Scan for the cell matching the given text and deliver its (X, Y) coordinate at center. 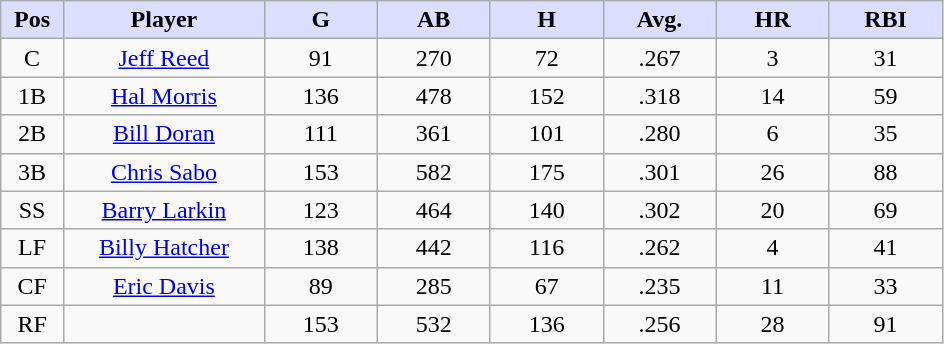
464 (434, 210)
Hal Morris (164, 96)
.235 (660, 286)
11 (772, 286)
285 (434, 286)
LF (32, 248)
G (320, 20)
59 (886, 96)
Bill Doran (164, 134)
Pos (32, 20)
Barry Larkin (164, 210)
Eric Davis (164, 286)
361 (434, 134)
.256 (660, 324)
33 (886, 286)
101 (546, 134)
Player (164, 20)
RF (32, 324)
140 (546, 210)
35 (886, 134)
C (32, 58)
2B (32, 134)
1B (32, 96)
.267 (660, 58)
89 (320, 286)
69 (886, 210)
H (546, 20)
.302 (660, 210)
138 (320, 248)
26 (772, 172)
Avg. (660, 20)
.318 (660, 96)
3B (32, 172)
67 (546, 286)
28 (772, 324)
270 (434, 58)
478 (434, 96)
.262 (660, 248)
88 (886, 172)
152 (546, 96)
RBI (886, 20)
582 (434, 172)
14 (772, 96)
Billy Hatcher (164, 248)
72 (546, 58)
HR (772, 20)
532 (434, 324)
.280 (660, 134)
3 (772, 58)
CF (32, 286)
175 (546, 172)
4 (772, 248)
.301 (660, 172)
AB (434, 20)
20 (772, 210)
SS (32, 210)
116 (546, 248)
Chris Sabo (164, 172)
31 (886, 58)
442 (434, 248)
123 (320, 210)
41 (886, 248)
Jeff Reed (164, 58)
111 (320, 134)
6 (772, 134)
